Output the (x, y) coordinate of the center of the cell containing the given text.  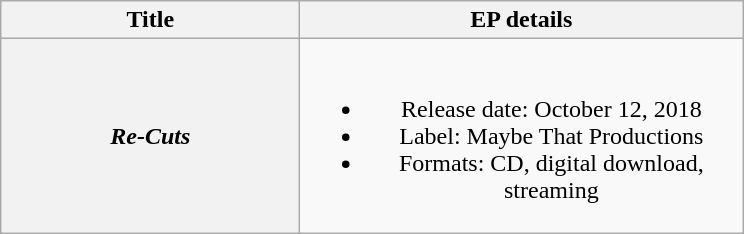
Re-Cuts (150, 136)
EP details (522, 20)
Release date: October 12, 2018Label: Maybe That ProductionsFormats: CD, digital download, streaming (522, 136)
Title (150, 20)
